From the cell containing the given text, extract its center point as [x, y] coordinate. 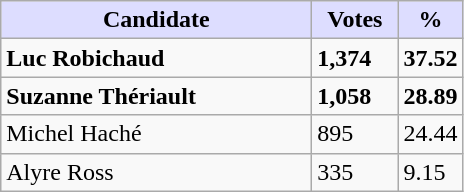
Candidate [156, 20]
37.52 [430, 58]
% [430, 20]
Alyre Ross [156, 172]
Luc Robichaud [156, 58]
1,374 [355, 58]
24.44 [430, 134]
335 [355, 172]
Suzanne Thériault [156, 96]
Michel Haché [156, 134]
895 [355, 134]
1,058 [355, 96]
Votes [355, 20]
9.15 [430, 172]
28.89 [430, 96]
